Extract the [X, Y] coordinate from the center of the cell holding the provided text.  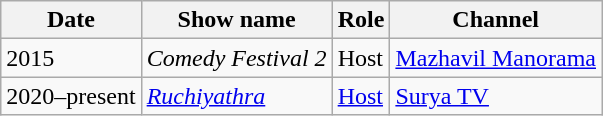
Show name [236, 20]
Role [361, 20]
Date [71, 20]
2020–present [71, 96]
Ruchiyathra [236, 96]
Mazhavil Manorama [496, 58]
2015 [71, 58]
Channel [496, 20]
Surya TV [496, 96]
Comedy Festival 2 [236, 58]
